Determine the [X, Y] coordinate at the center of the cell enclosing the given text.  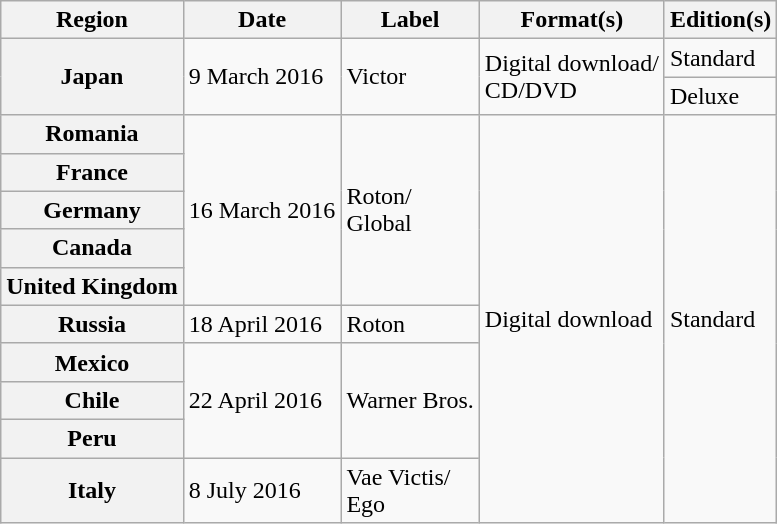
Roton [410, 324]
Region [92, 20]
Edition(s) [720, 20]
France [92, 172]
Vae Victis/Ego [410, 490]
Chile [92, 400]
United Kingdom [92, 286]
Date [262, 20]
Germany [92, 210]
Russia [92, 324]
Italy [92, 490]
Victor [410, 77]
Digital download [572, 319]
Mexico [92, 362]
22 April 2016 [262, 400]
Canada [92, 248]
Peru [92, 438]
Label [410, 20]
Warner Bros. [410, 400]
Digital download/CD/DVD [572, 77]
8 July 2016 [262, 490]
18 April 2016 [262, 324]
Deluxe [720, 96]
Roton/Global [410, 210]
16 March 2016 [262, 210]
9 March 2016 [262, 77]
Romania [92, 134]
Format(s) [572, 20]
Japan [92, 77]
